Search for the cell housing the specified text and yield its [X, Y] center coordinate. 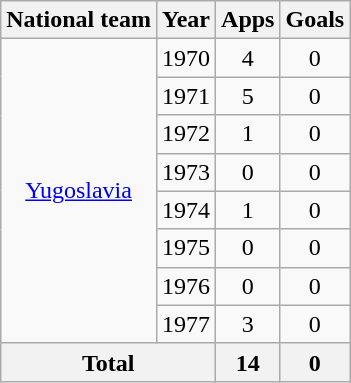
5 [248, 96]
National team [79, 20]
Total [108, 362]
1971 [186, 96]
1975 [186, 248]
Yugoslavia [79, 191]
1970 [186, 58]
1977 [186, 324]
1973 [186, 172]
1976 [186, 286]
3 [248, 324]
4 [248, 58]
14 [248, 362]
Year [186, 20]
Goals [315, 20]
Apps [248, 20]
1974 [186, 210]
1972 [186, 134]
